Capture the cell that displays the provided text and extract its [x, y] central coordinate. 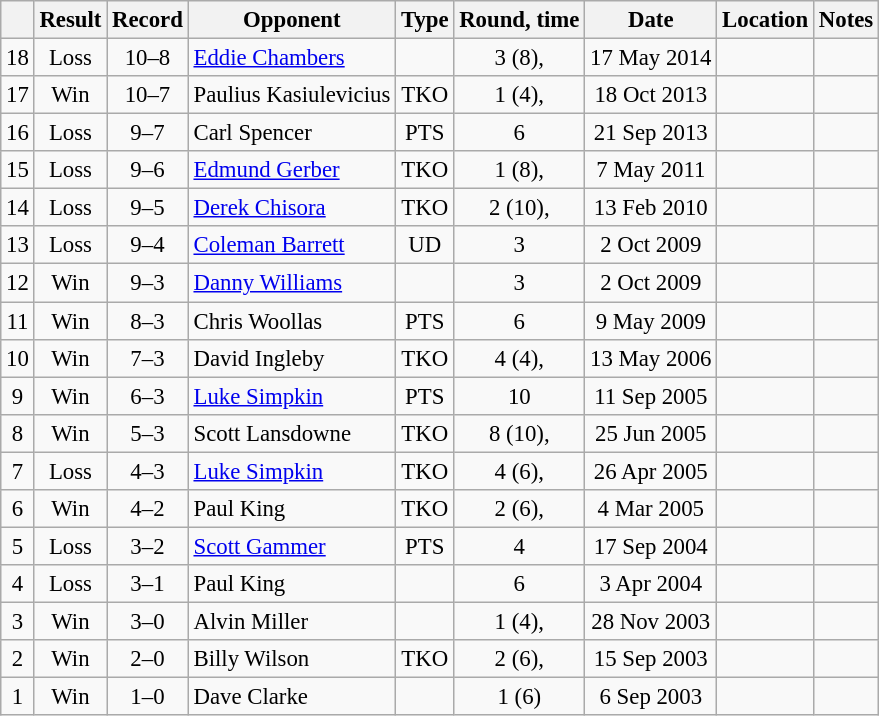
David Ingleby [292, 358]
10–7 [148, 95]
15 [18, 170]
9–3 [148, 283]
11 [18, 321]
5–3 [148, 433]
Derek Chisora [292, 208]
17 May 2014 [651, 58]
9–4 [148, 245]
21 Sep 2013 [651, 133]
Notes [846, 20]
4 (6), [520, 471]
Scott Lansdowne [292, 433]
11 Sep 2005 [651, 396]
Dave Clarke [292, 697]
4 (4), [520, 358]
9–6 [148, 170]
14 [18, 208]
8 [18, 433]
UD [425, 245]
3–2 [148, 546]
7–3 [148, 358]
Result [70, 20]
Danny Williams [292, 283]
Type [425, 20]
4 Mar 2005 [651, 509]
5 [18, 546]
Record [148, 20]
1 [18, 697]
Scott Gammer [292, 546]
1–0 [148, 697]
Paulius Kasiulevicius [292, 95]
3 Apr 2004 [651, 584]
15 Sep 2003 [651, 659]
Carl Spencer [292, 133]
26 Apr 2005 [651, 471]
12 [18, 283]
Date [651, 20]
4–3 [148, 471]
9–5 [148, 208]
16 [18, 133]
2–0 [148, 659]
Round, time [520, 20]
3 (8), [520, 58]
17 Sep 2004 [651, 546]
18 [18, 58]
9 May 2009 [651, 321]
10–8 [148, 58]
28 Nov 2003 [651, 621]
25 Jun 2005 [651, 433]
Alvin Miller [292, 621]
13 [18, 245]
13 May 2006 [651, 358]
17 [18, 95]
13 Feb 2010 [651, 208]
Chris Woollas [292, 321]
4–2 [148, 509]
Location [766, 20]
6–3 [148, 396]
3–1 [148, 584]
9 [18, 396]
8–3 [148, 321]
7 May 2011 [651, 170]
18 Oct 2013 [651, 95]
8 (10), [520, 433]
Coleman Barrett [292, 245]
Eddie Chambers [292, 58]
2 (10), [520, 208]
Opponent [292, 20]
9–7 [148, 133]
Billy Wilson [292, 659]
Edmund Gerber [292, 170]
1 (6) [520, 697]
6 Sep 2003 [651, 697]
7 [18, 471]
2 [18, 659]
3–0 [148, 621]
1 (8), [520, 170]
